Detect which cell encompasses the target text, then output its [x, y] center coordinate. 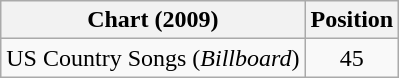
45 [352, 58]
US Country Songs (Billboard) [153, 58]
Chart (2009) [153, 20]
Position [352, 20]
